Pinpoint the cell where the given text exists, returning its (X, Y) midpoint coordinate. 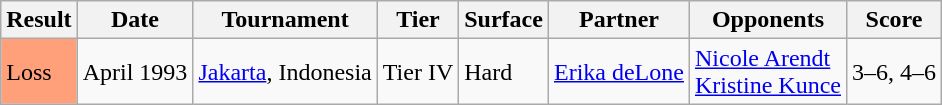
Opponents (768, 20)
Jakarta, Indonesia (285, 72)
Tier (418, 20)
Score (894, 20)
April 1993 (135, 72)
Erika deLone (618, 72)
Surface (504, 20)
Result (39, 20)
Tournament (285, 20)
Nicole Arendt Kristine Kunce (768, 72)
Tier IV (418, 72)
Loss (39, 72)
Date (135, 20)
Hard (504, 72)
3–6, 4–6 (894, 72)
Partner (618, 20)
